Search for the cell housing the specified text and yield its (X, Y) center coordinate. 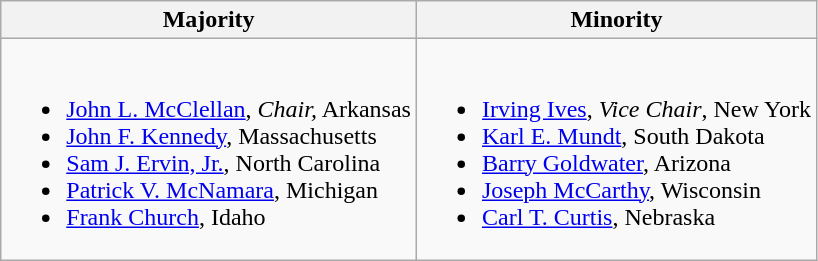
John L. McClellan, Chair, ArkansasJohn F. Kennedy, MassachusettsSam J. Ervin, Jr., North CarolinaPatrick V. McNamara, MichiganFrank Church, Idaho (209, 150)
Minority (616, 20)
Majority (209, 20)
Irving Ives, Vice Chair, New YorkKarl E. Mundt, South DakotaBarry Goldwater, ArizonaJoseph McCarthy, WisconsinCarl T. Curtis, Nebraska (616, 150)
